Provide the [X, Y] coordinate of the cell's center where the given text is located.  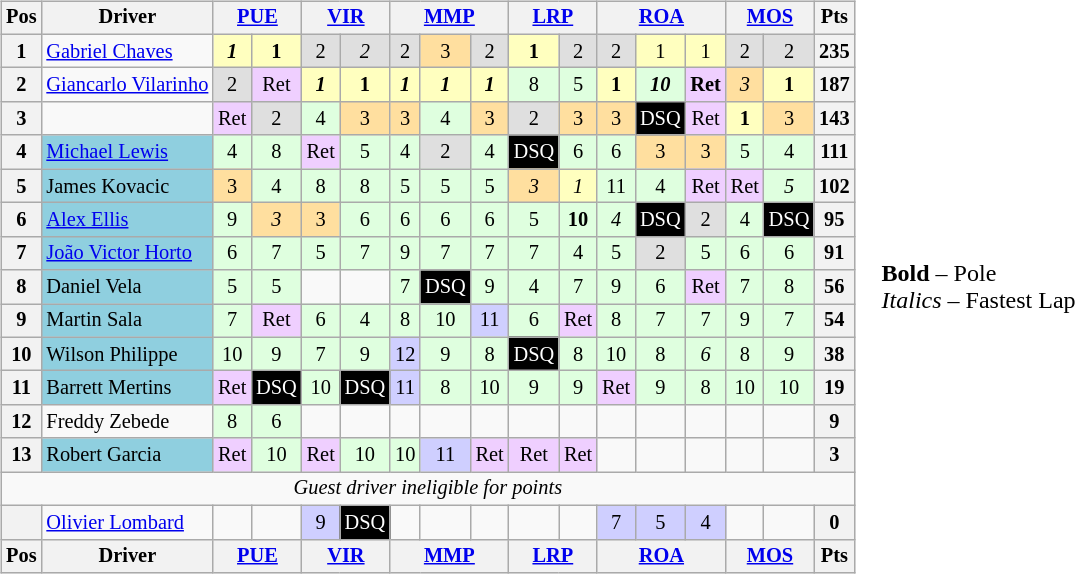
235 [834, 51]
95 [834, 220]
James Kovacic [127, 186]
143 [834, 119]
Guest driver ineligible for points [428, 489]
Gabriel Chaves [127, 51]
Olivier Lombard [127, 522]
102 [834, 186]
187 [834, 85]
91 [834, 253]
João Victor Horto [127, 253]
0 [834, 522]
Freddy Zebede [127, 422]
Barrett Mertins [127, 388]
111 [834, 152]
13 [21, 455]
54 [834, 321]
19 [834, 388]
Giancarlo Vilarinho [127, 85]
38 [834, 354]
Robert Garcia [127, 455]
Daniel Vela [127, 287]
Alex Ellis [127, 220]
Wilson Philippe [127, 354]
Michael Lewis [127, 152]
56 [834, 287]
Martin Sala [127, 321]
